Provide the (X, Y) coordinate of the cell's center where the given text is located.  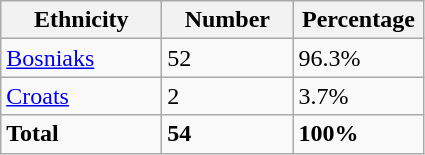
100% (358, 134)
2 (228, 96)
Percentage (358, 20)
96.3% (358, 58)
3.7% (358, 96)
Bosniaks (82, 58)
Number (228, 20)
54 (228, 134)
Ethnicity (82, 20)
52 (228, 58)
Croats (82, 96)
Total (82, 134)
